Capture the cell that displays the provided text and extract its [X, Y] central coordinate. 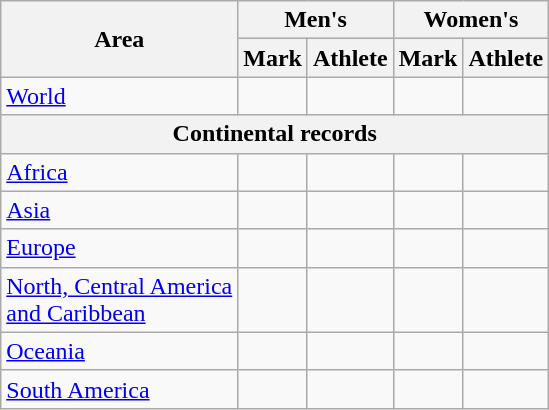
Area [120, 39]
South America [120, 389]
Asia [120, 210]
Continental records [275, 134]
World [120, 96]
Africa [120, 172]
Oceania [120, 351]
Men's [316, 20]
Women's [470, 20]
Europe [120, 248]
North, Central America and Caribbean [120, 300]
